Pinpoint the cell where the given text exists, returning its (X, Y) midpoint coordinate. 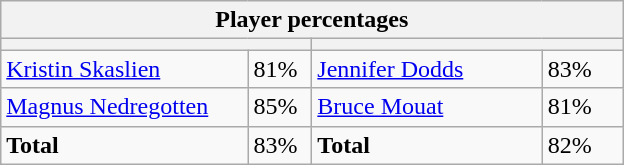
85% (280, 107)
Player percentages (312, 20)
Kristin Skaslien (124, 69)
Jennifer Dodds (427, 69)
Bruce Mouat (427, 107)
Magnus Nedregotten (124, 107)
82% (582, 145)
